Locate the cell with the specified text and output its [X, Y] center coordinate. 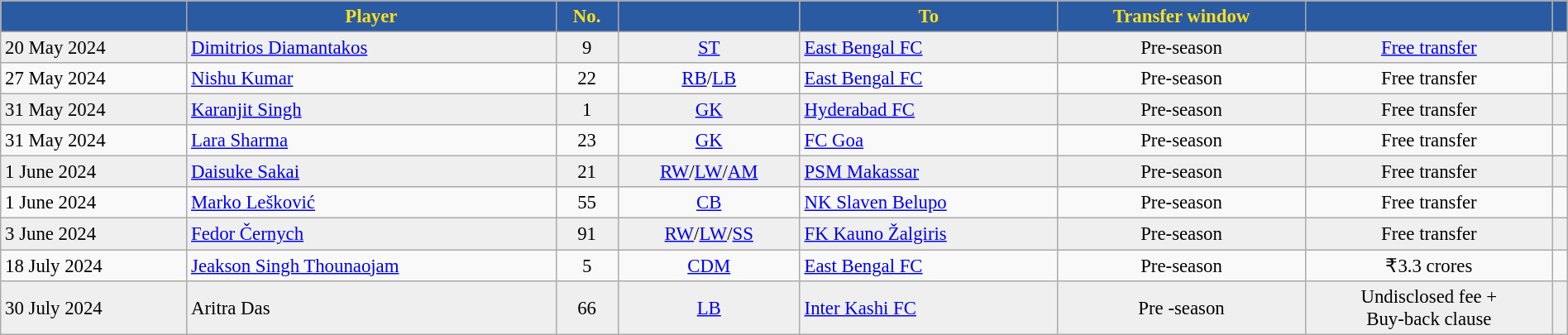
27 May 2024 [94, 79]
30 July 2024 [94, 308]
FC Goa [928, 141]
Inter Kashi FC [928, 308]
NK Slaven Belupo [928, 203]
RW/LW/SS [709, 234]
Pre -season [1181, 308]
Karanjit Singh [371, 110]
No. [587, 17]
22 [587, 79]
5 [587, 266]
3 June 2024 [94, 234]
FK Kauno Žalgiris [928, 234]
Lara Sharma [371, 141]
Aritra Das [371, 308]
20 May 2024 [94, 48]
To [928, 17]
23 [587, 141]
CB [709, 203]
LB [709, 308]
1 [587, 110]
Hyderabad FC [928, 110]
Fedor Černych [371, 234]
PSM Makassar [928, 172]
RW/LW/AM [709, 172]
Dimitrios Diamantakos [371, 48]
Marko Lešković [371, 203]
₹3.3 crores [1429, 266]
ST [709, 48]
Transfer window [1181, 17]
Jeakson Singh Thounaojam [371, 266]
Undisclosed fee +Buy-back clause [1429, 308]
CDM [709, 266]
Player [371, 17]
Daisuke Sakai [371, 172]
RB/LB [709, 79]
Nishu Kumar [371, 79]
66 [587, 308]
18 July 2024 [94, 266]
91 [587, 234]
9 [587, 48]
55 [587, 203]
21 [587, 172]
